Locate the cell with the specified text and output its [x, y] center coordinate. 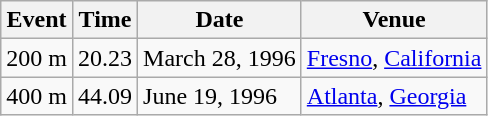
20.23 [104, 58]
Time [104, 20]
400 m [37, 96]
Fresno, California [394, 58]
June 19, 1996 [220, 96]
Event [37, 20]
Venue [394, 20]
Atlanta, Georgia [394, 96]
200 m [37, 58]
March 28, 1996 [220, 58]
Date [220, 20]
44.09 [104, 96]
